Scan for the cell matching the given text and deliver its (x, y) coordinate at center. 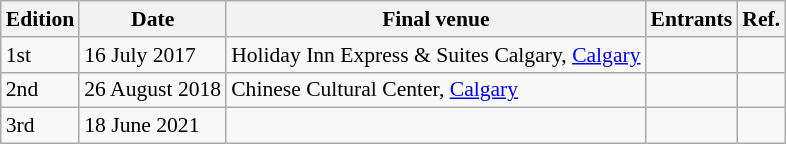
Date (152, 19)
18 June 2021 (152, 126)
3rd (40, 126)
2nd (40, 90)
Ref. (761, 19)
Final venue (436, 19)
1st (40, 55)
16 July 2017 (152, 55)
Edition (40, 19)
Entrants (692, 19)
26 August 2018 (152, 90)
Holiday Inn Express & Suites Calgary, Calgary (436, 55)
Chinese Cultural Center, Calgary (436, 90)
